Search for the cell housing the specified text and yield its (X, Y) center coordinate. 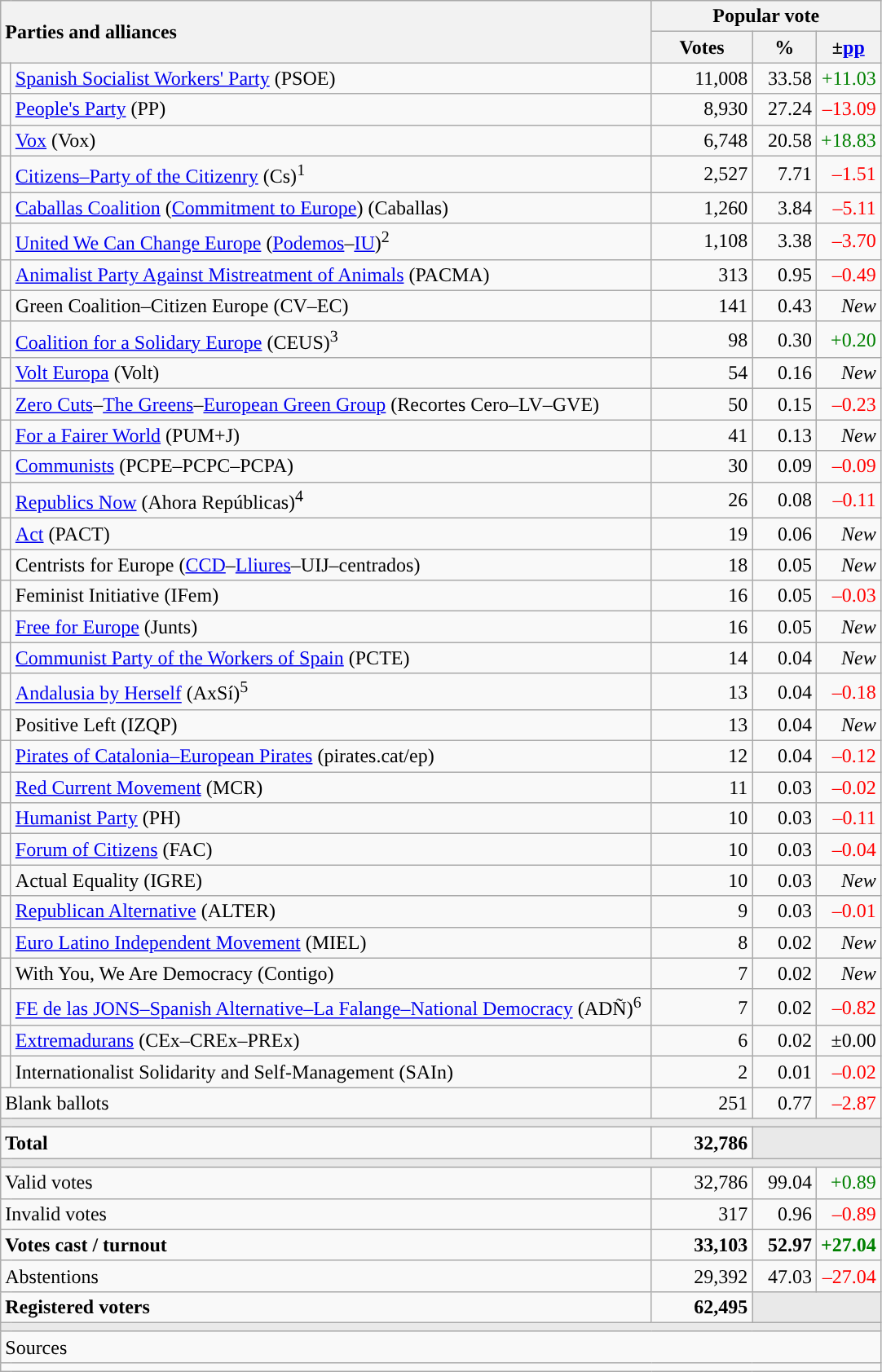
Red Current Movement (MCR) (331, 787)
20.58 (784, 140)
29,392 (702, 1276)
Republican Alternative (ALTER) (331, 911)
Blank ballots (326, 1103)
12 (702, 757)
Spanish Socialist Workers' Party (PSOE) (331, 78)
0.09 (784, 466)
Actual Equality (IGRE) (331, 880)
0.01 (784, 1072)
+18.83 (848, 140)
% (784, 47)
0.77 (784, 1103)
–0.49 (848, 275)
Euro Latino Independent Movement (MIEL) (331, 942)
±pp (848, 47)
Green Coalition–Citizen Europe (CV–EC) (331, 306)
Internationalist Solidarity and Self-Management (SAIn) (331, 1072)
8 (702, 942)
18 (702, 565)
11,008 (702, 78)
Citizens–Party of the Citizenry (Cs)1 (331, 174)
41 (702, 435)
33,103 (702, 1245)
14 (702, 658)
0.13 (784, 435)
–0.82 (848, 1008)
19 (702, 534)
Zero Cuts–The Greens–European Green Group (Recortes Cero–LV–GVE) (331, 404)
0.30 (784, 339)
United We Can Change Europe (Podemos–IU)2 (331, 241)
Popular vote (766, 16)
8,930 (702, 109)
–0.89 (848, 1214)
30 (702, 466)
Act (PACT) (331, 534)
7.71 (784, 174)
313 (702, 275)
33.58 (784, 78)
1,108 (702, 241)
Parties and alliances (326, 32)
9 (702, 911)
–13.09 (848, 109)
+0.20 (848, 339)
98 (702, 339)
+27.04 (848, 1245)
Abstentions (326, 1276)
Pirates of Catalonia–European Pirates (pirates.cat/ep) (331, 757)
–0.04 (848, 849)
Communists (PCPE–PCPC–PCPA) (331, 466)
3.38 (784, 241)
–0.09 (848, 466)
Caballas Coalition (Commitment to Europe) (Caballas) (331, 208)
317 (702, 1214)
52.97 (784, 1245)
Free for Europe (Junts) (331, 627)
–0.23 (848, 404)
54 (702, 373)
For a Fairer World (PUM+J) (331, 435)
–0.01 (848, 911)
47.03 (784, 1276)
27.24 (784, 109)
2 (702, 1072)
Vox (Vox) (331, 140)
6,748 (702, 140)
251 (702, 1103)
11 (702, 787)
Sources (440, 1347)
0.08 (784, 501)
Coalition for a Solidary Europe (CEUS)3 (331, 339)
141 (702, 306)
1,260 (702, 208)
Votes cast / turnout (326, 1245)
0.16 (784, 373)
99.04 (784, 1183)
–5.11 (848, 208)
–1.51 (848, 174)
62,495 (702, 1307)
6 (702, 1041)
Invalid votes (326, 1214)
Total (326, 1143)
–0.03 (848, 596)
–2.87 (848, 1103)
Positive Left (IZQP) (331, 726)
Republics Now (Ahora Repúblicas)4 (331, 501)
Animalist Party Against Mistreatment of Animals (PACMA) (331, 275)
Centrists for Europe (CCD–Lliures–UIJ–centrados) (331, 565)
3.84 (784, 208)
+0.89 (848, 1183)
With You, We Are Democracy (Contigo) (331, 973)
0.15 (784, 404)
–0.18 (848, 691)
0.43 (784, 306)
Forum of Citizens (FAC) (331, 849)
Registered voters (326, 1307)
Votes (702, 47)
Extremadurans (CEx–CREx–PREx) (331, 1041)
Valid votes (326, 1183)
50 (702, 404)
2,527 (702, 174)
26 (702, 501)
Humanist Party (PH) (331, 818)
±0.00 (848, 1041)
–27.04 (848, 1276)
0.06 (784, 534)
–3.70 (848, 241)
–0.12 (848, 757)
Andalusia by Herself (AxSí)5 (331, 691)
Volt Europa (Volt) (331, 373)
People's Party (PP) (331, 109)
0.95 (784, 275)
Communist Party of the Workers of Spain (PCTE) (331, 658)
0.96 (784, 1214)
FE de las JONS–Spanish Alternative–La Falange–National Democracy (ADÑ)6 (331, 1008)
+11.03 (848, 78)
Feminist Initiative (IFem) (331, 596)
